Pinpoint the cell where the given text exists, returning its [X, Y] midpoint coordinate. 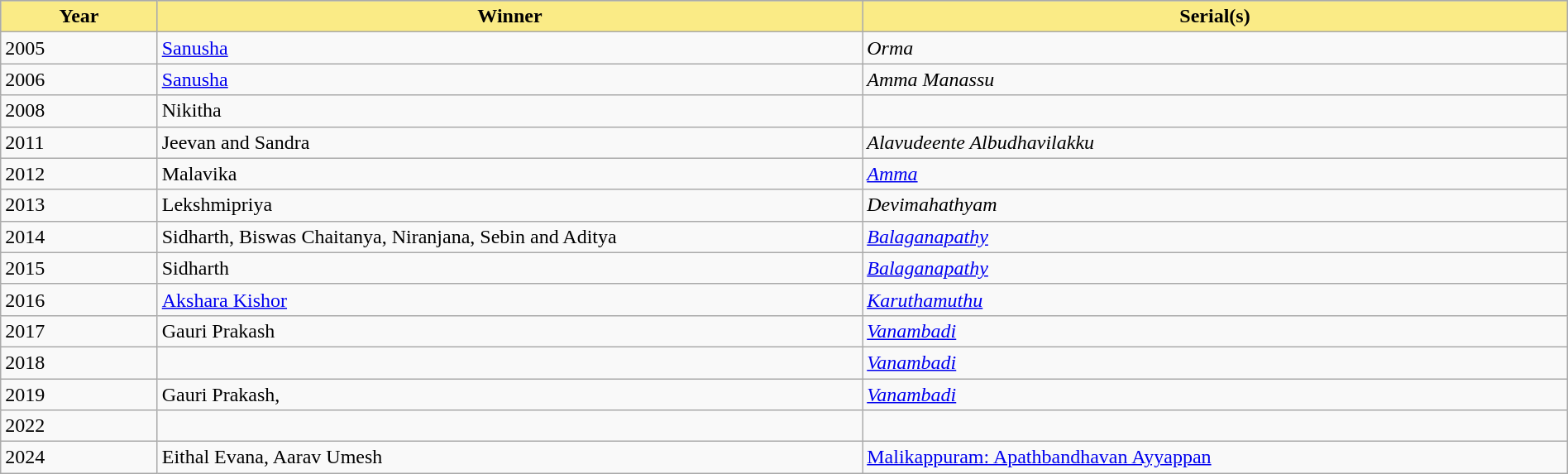
Akshara Kishor [509, 299]
Year [79, 17]
2006 [79, 79]
Sidharth, Biswas Chaitanya, Niranjana, Sebin and Aditya [509, 237]
Gauri Prakash, [509, 395]
2011 [79, 142]
2005 [79, 48]
Nikitha [509, 111]
Jeevan and Sandra [509, 142]
Sidharth [509, 268]
2017 [79, 331]
2016 [79, 299]
2012 [79, 174]
Karuthamuthu [1216, 299]
2014 [79, 237]
2024 [79, 457]
Winner [509, 17]
Alavudeente Albudhavilakku [1216, 142]
Serial(s) [1216, 17]
Lekshmipriya [509, 205]
Eithal Evana, Aarav Umesh [509, 457]
Malikappuram: Apathbandhavan Ayyappan [1216, 457]
Amma [1216, 174]
Gauri Prakash [509, 331]
2018 [79, 362]
Orma [1216, 48]
2008 [79, 111]
Devimahathyam [1216, 205]
2022 [79, 426]
2015 [79, 268]
2013 [79, 205]
2019 [79, 395]
Malavika [509, 174]
Amma Manassu [1216, 79]
